Search for the cell housing the specified text and yield its (X, Y) center coordinate. 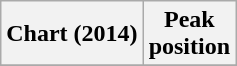
Chart (2014) (72, 34)
Peak position (189, 34)
